Scan for the cell matching the given text and deliver its (x, y) coordinate at center. 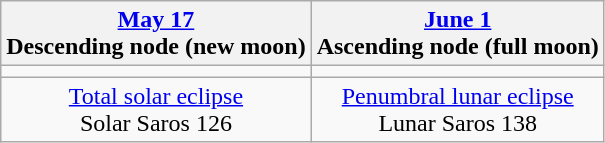
Penumbral lunar eclipseLunar Saros 138 (458, 110)
May 17Descending node (new moon) (156, 34)
June 1Ascending node (full moon) (458, 34)
Total solar eclipseSolar Saros 126 (156, 110)
